Return the (X, Y) coordinate for the center point of the cell that contains the specified text.  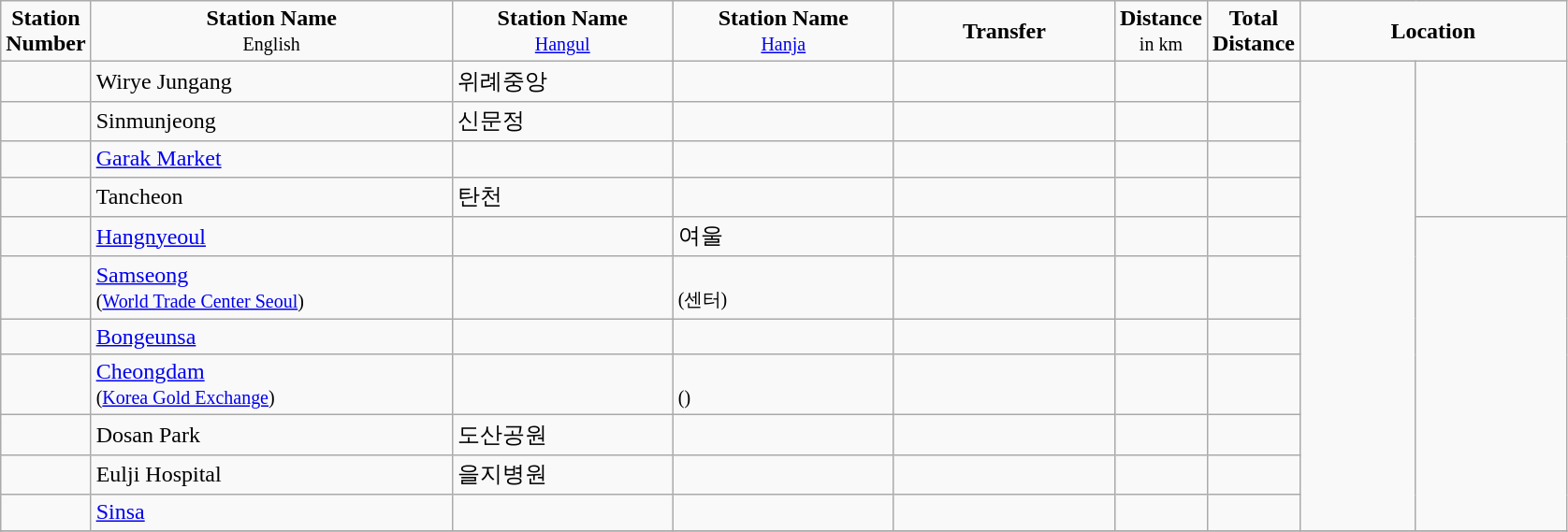
StationNumber (46, 32)
Bongeunsa (271, 337)
Garak Market (271, 159)
Station NameEnglish (271, 32)
Distancein km (1160, 32)
Eulji Hospital (271, 475)
Station NameHangul (562, 32)
Sinmunjeong (271, 122)
여울 (783, 237)
Location (1433, 32)
() (783, 385)
TotalDistance (1254, 32)
위례중앙 (562, 82)
Wirye Jungang (271, 82)
Transfer (1004, 32)
신문정 (562, 122)
탄천 (562, 196)
Dosan Park (271, 436)
Tancheon (271, 196)
Samseong (World Trade Center Seoul) (271, 288)
Hangnyeoul (271, 237)
Cheongdam (Korea Gold Exchange) (271, 385)
(센터) (783, 288)
Sinsa (271, 512)
을지병원 (562, 475)
도산공원 (562, 436)
Station NameHanja (783, 32)
